For the text-containing cell, return its midpoint in (x, y) coordinate format. 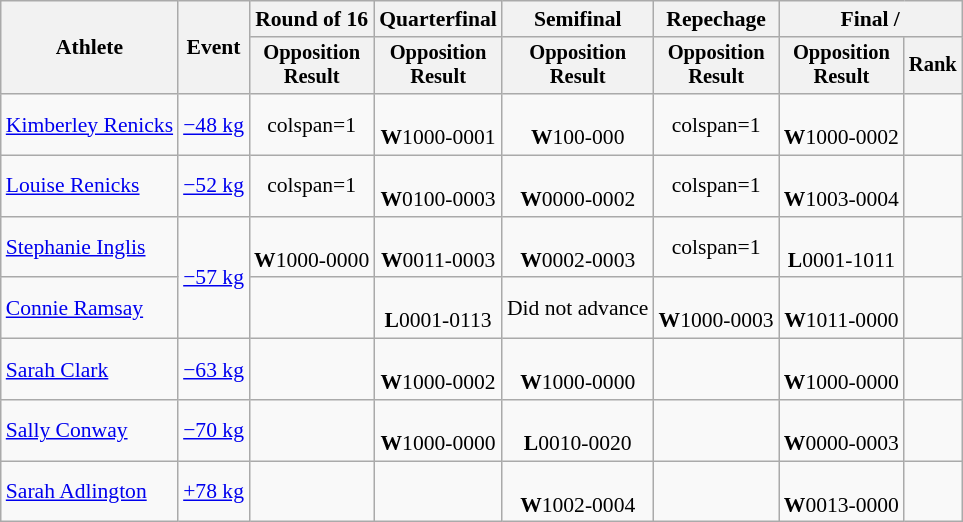
Rank (933, 66)
W0011-0003 (438, 248)
W0000-0003 (842, 430)
W1000-0003 (716, 308)
W1000-0001 (438, 124)
+78 kg (214, 492)
−57 kg (214, 278)
Sarah Clark (90, 370)
Louise Renicks (90, 186)
W1002-0004 (578, 492)
L0010-0020 (578, 430)
L0001-1011 (842, 248)
W0013-0000 (842, 492)
W0100-0003 (438, 186)
Quarterfinal (438, 19)
W0000-0002 (578, 186)
−63 kg (214, 370)
Connie Ramsay (90, 308)
W0002-0003 (578, 248)
L0001-0113 (438, 308)
Stephanie Inglis (90, 248)
Sally Conway (90, 430)
W1011-0000 (842, 308)
W100-000 (578, 124)
Repechage (716, 19)
W1003-0004 (842, 186)
Event (214, 48)
Final / (870, 19)
−52 kg (214, 186)
Sarah Adlington (90, 492)
Athlete (90, 48)
Round of 16 (312, 19)
Semifinal (578, 19)
−48 kg (214, 124)
−70 kg (214, 430)
Kimberley Renicks (90, 124)
Did not advance (578, 308)
